Locate the cell with the specified text and output its [x, y] center coordinate. 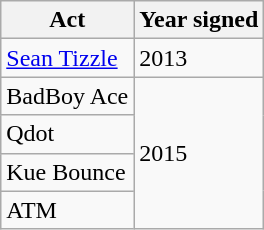
Sean Tizzle [68, 58]
ATM [68, 210]
2013 [199, 58]
BadBoy Ace [68, 96]
2015 [199, 153]
Kue Bounce [68, 172]
Act [68, 20]
Qdot [68, 134]
Year signed [199, 20]
